Capture the cell that displays the provided text and extract its [X, Y] central coordinate. 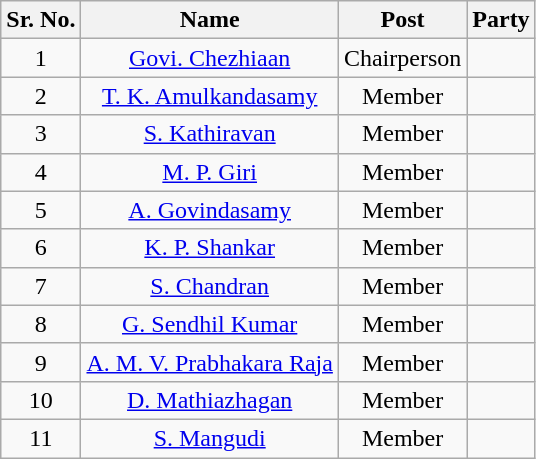
7 [41, 286]
M. P. Giri [210, 172]
10 [41, 400]
8 [41, 324]
K. P. Shankar [210, 248]
4 [41, 172]
2 [41, 96]
3 [41, 134]
Sr. No. [41, 20]
A. M. V. Prabhakara Raja [210, 362]
Party [501, 20]
9 [41, 362]
S. Mangudi [210, 438]
T. K. Amulkandasamy [210, 96]
S. Kathiravan [210, 134]
A. Govindasamy [210, 210]
S. Chandran [210, 286]
Govi. Chezhiaan [210, 58]
Post [402, 20]
5 [41, 210]
Name [210, 20]
Chairperson [402, 58]
6 [41, 248]
11 [41, 438]
1 [41, 58]
D. Mathiazhagan [210, 400]
G. Sendhil Kumar [210, 324]
